Determine the [x, y] coordinate at the center of the cell enclosing the given text.  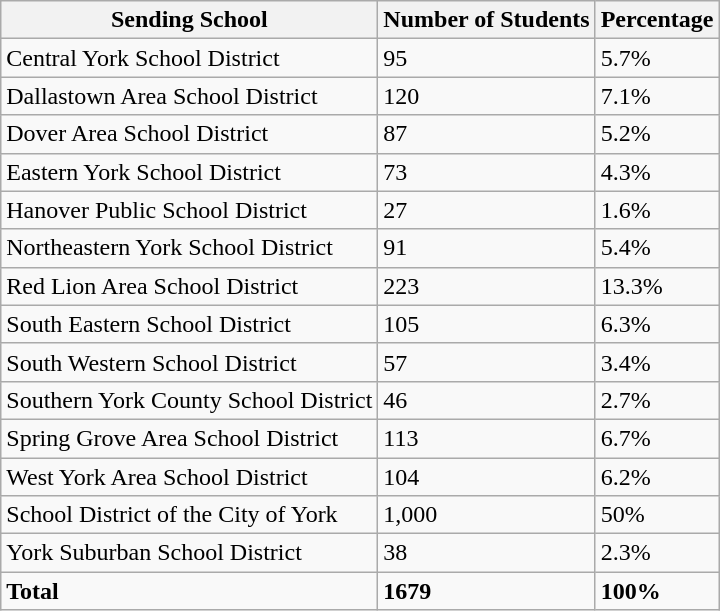
Sending School [190, 20]
5.7% [657, 58]
50% [657, 515]
6.3% [657, 324]
Number of Students [486, 20]
6.2% [657, 477]
1,000 [486, 515]
2.3% [657, 553]
Southern York County School District [190, 400]
York Suburban School District [190, 553]
87 [486, 134]
Northeastern York School District [190, 248]
Central York School District [190, 58]
Spring Grove Area School District [190, 438]
Total [190, 591]
4.3% [657, 172]
6.7% [657, 438]
5.4% [657, 248]
100% [657, 591]
School District of the City of York [190, 515]
South Eastern School District [190, 324]
27 [486, 210]
95 [486, 58]
West York Area School District [190, 477]
3.4% [657, 362]
Hanover Public School District [190, 210]
Percentage [657, 20]
1679 [486, 591]
Red Lion Area School District [190, 286]
57 [486, 362]
2.7% [657, 400]
Dallastown Area School District [190, 96]
105 [486, 324]
South Western School District [190, 362]
104 [486, 477]
5.2% [657, 134]
13.3% [657, 286]
113 [486, 438]
120 [486, 96]
Eastern York School District [190, 172]
7.1% [657, 96]
1.6% [657, 210]
91 [486, 248]
223 [486, 286]
38 [486, 553]
46 [486, 400]
73 [486, 172]
Dover Area School District [190, 134]
